Scan for the cell matching the given text and deliver its (X, Y) coordinate at center. 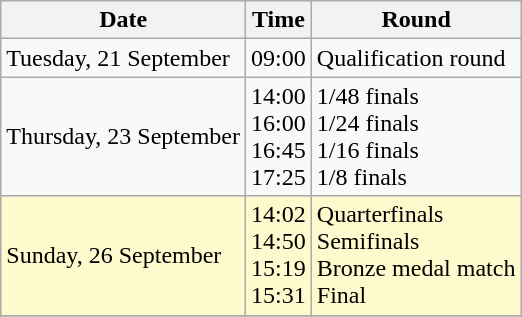
Thursday, 23 September (124, 136)
14:00 16:00 16:45 17:25 (279, 136)
1/48 finals 1/24 finals 1/16 finals 1/8 finals (416, 136)
Qualification round (416, 58)
14:02 14:50 15:19 15:31 (279, 256)
Date (124, 20)
Tuesday, 21 September (124, 58)
Time (279, 20)
Round (416, 20)
Sunday, 26 September (124, 256)
Quarterfinals Semifinals Bronze medal match Final (416, 256)
09:00 (279, 58)
